Return (x, y) of the center of cell containing provided text 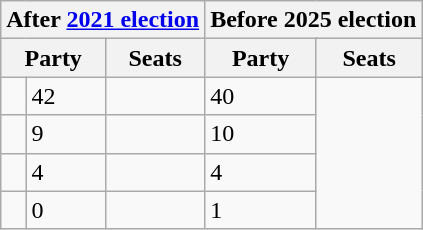
Before 2025 election (314, 20)
0 (66, 210)
After 2021 election (103, 20)
40 (261, 96)
1 (261, 210)
10 (261, 134)
9 (66, 134)
42 (66, 96)
